Return the (X, Y) coordinate for the center point of the cell that contains the specified text.  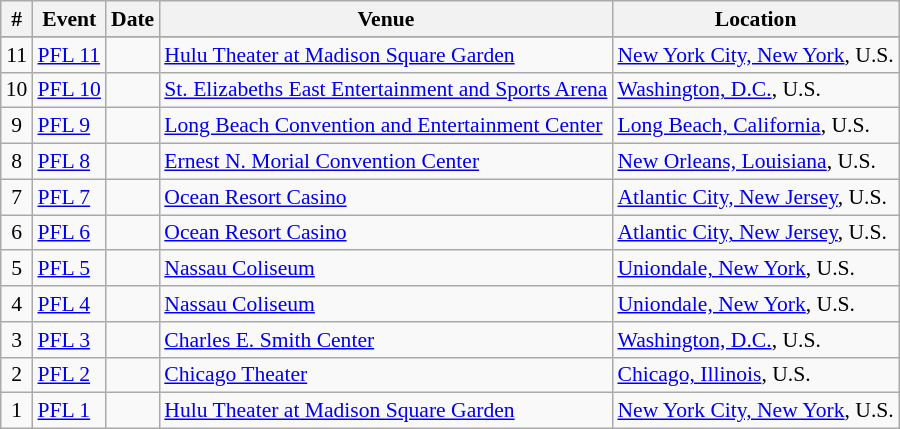
Date (132, 19)
Charles E. Smith Center (386, 340)
PFL 10 (69, 90)
New Orleans, Louisiana, U.S. (755, 162)
PFL 4 (69, 304)
PFL 6 (69, 233)
2 (17, 375)
10 (17, 90)
3 (17, 340)
4 (17, 304)
Long Beach Convention and Entertainment Center (386, 126)
11 (17, 55)
Location (755, 19)
1 (17, 411)
Long Beach, California, U.S. (755, 126)
PFL 1 (69, 411)
Ernest N. Morial Convention Center (386, 162)
PFL 11 (69, 55)
PFL 8 (69, 162)
PFL 9 (69, 126)
Venue (386, 19)
PFL 5 (69, 269)
8 (17, 162)
PFL 2 (69, 375)
Chicago, Illinois, U.S. (755, 375)
St. Elizabeths East Entertainment and Sports Arena (386, 90)
Chicago Theater (386, 375)
6 (17, 233)
7 (17, 197)
Event (69, 19)
# (17, 19)
PFL 7 (69, 197)
5 (17, 269)
PFL 3 (69, 340)
9 (17, 126)
